Output the (X, Y) coordinate of the center of the cell containing the given text.  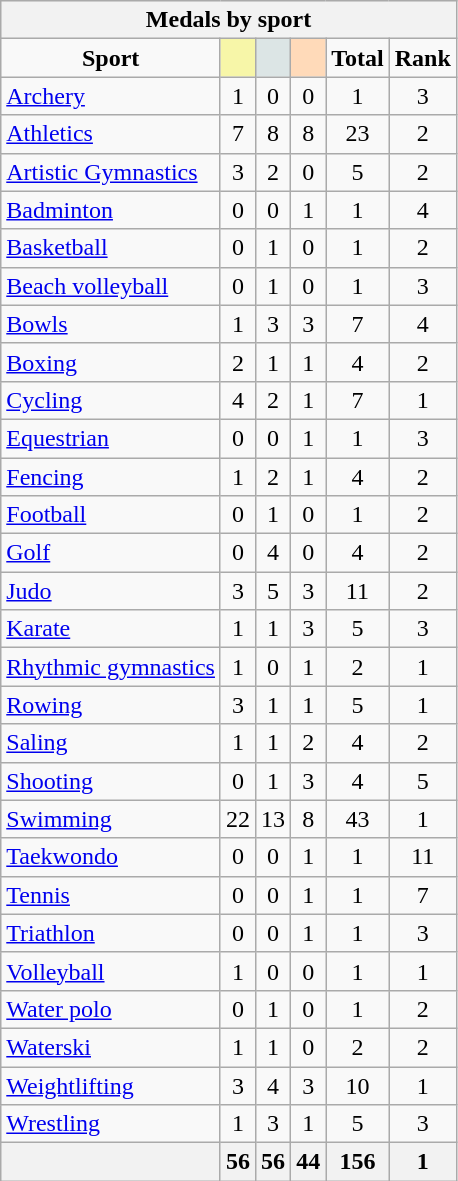
13 (274, 819)
Beach volleyball (111, 286)
Rank (422, 58)
Saling (111, 743)
Total (358, 58)
23 (358, 134)
Triathlon (111, 933)
44 (308, 1162)
156 (358, 1162)
Shooting (111, 781)
Rowing (111, 705)
Water polo (111, 1009)
Basketball (111, 248)
Medals by sport (229, 20)
Wrestling (111, 1124)
Rhythmic gymnastics (111, 667)
43 (358, 819)
Badminton (111, 210)
Tennis (111, 895)
Football (111, 515)
Archery (111, 96)
Athletics (111, 134)
Artistic Gymnastics (111, 172)
Cycling (111, 400)
22 (238, 819)
Sport (111, 58)
Waterski (111, 1047)
Golf (111, 553)
Karate (111, 629)
Equestrian (111, 438)
Bowls (111, 324)
Volleyball (111, 971)
10 (358, 1085)
Boxing (111, 362)
Fencing (111, 477)
Taekwondo (111, 857)
Weightlifting (111, 1085)
Judo (111, 591)
Swimming (111, 819)
